Pinpoint the cell where the given text exists, returning its (x, y) midpoint coordinate. 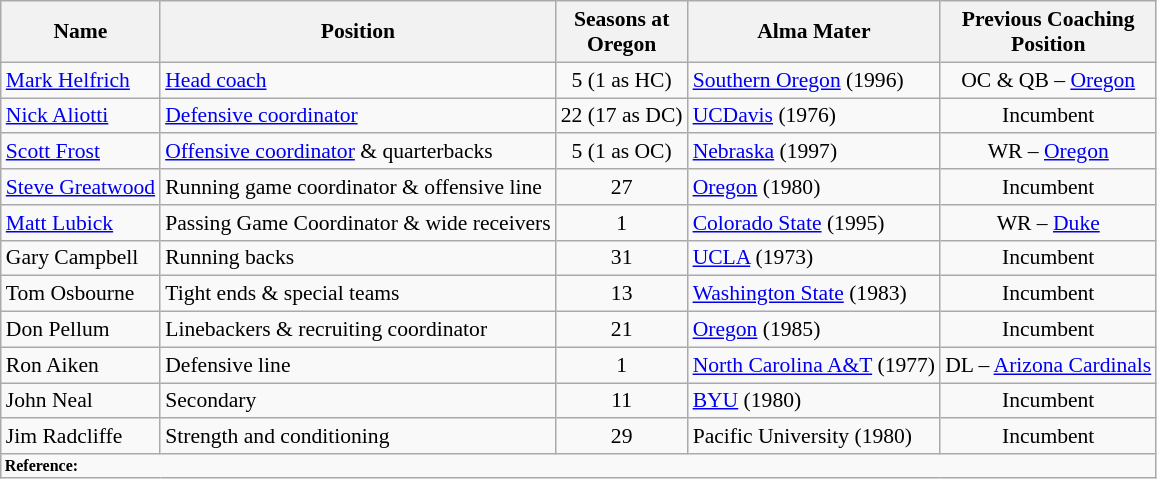
Defensive coordinator (358, 116)
13 (622, 294)
Nebraska (1997) (814, 152)
North Carolina A&T (1977) (814, 365)
21 (622, 330)
Washington State (1983) (814, 294)
Colorado State (1995) (814, 223)
Reference: (579, 466)
Tom Osbourne (80, 294)
Steve Greatwood (80, 187)
Oregon (1980) (814, 187)
22 (17 as DC) (622, 116)
Passing Game Coordinator & wide receivers (358, 223)
Scott Frost (80, 152)
27 (622, 187)
Alma Mater (814, 32)
Pacific University (1980) (814, 437)
Head coach (358, 80)
Strength and conditioning (358, 437)
Running backs (358, 258)
Defensive line (358, 365)
5 (1 as HC) (622, 80)
Secondary (358, 401)
Matt Lubick (80, 223)
Position (358, 32)
Name (80, 32)
DL – Arizona Cardinals (1048, 365)
Linebackers & recruiting coordinator (358, 330)
Nick Aliotti (80, 116)
29 (622, 437)
Gary Campbell (80, 258)
WR – Duke (1048, 223)
Southern Oregon (1996) (814, 80)
Previous CoachingPosition (1048, 32)
5 (1 as OC) (622, 152)
Jim Radcliffe (80, 437)
OC & QB – Oregon (1048, 80)
Ron Aiken (80, 365)
11 (622, 401)
Offensive coordinator & quarterbacks (358, 152)
Seasons atOregon (622, 32)
WR – Oregon (1048, 152)
Don Pellum (80, 330)
BYU (1980) (814, 401)
Running game coordinator & offensive line (358, 187)
Mark Helfrich (80, 80)
31 (622, 258)
UCDavis (1976) (814, 116)
John Neal (80, 401)
Tight ends & special teams (358, 294)
UCLA (1973) (814, 258)
Oregon (1985) (814, 330)
